Scan for the cell matching the given text and deliver its [X, Y] coordinate at center. 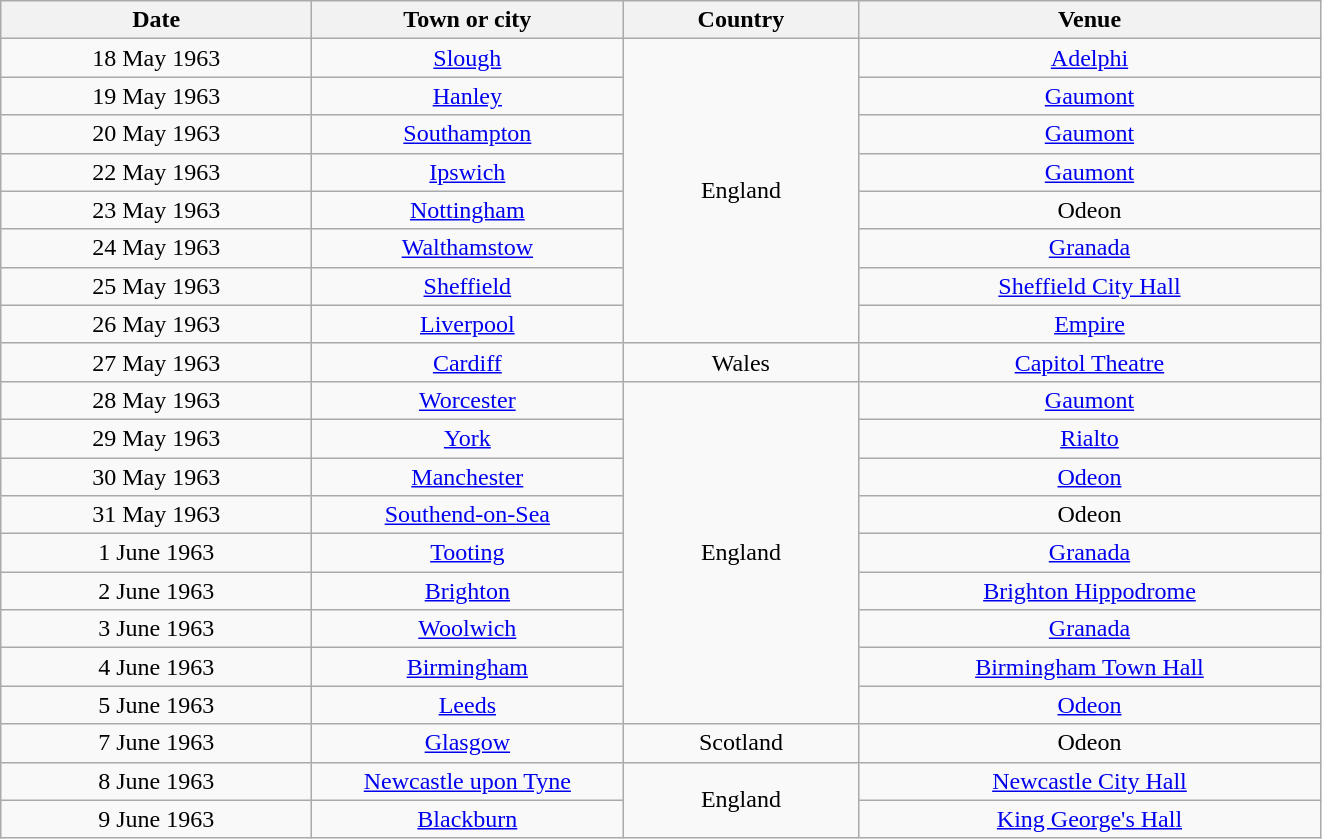
Newcastle upon Tyne [468, 781]
Nottingham [468, 210]
Birmingham Town Hall [1090, 667]
Wales [741, 362]
8 June 1963 [156, 781]
Country [741, 20]
Glasgow [468, 743]
Adelphi [1090, 58]
25 May 1963 [156, 286]
9 June 1963 [156, 819]
3 June 1963 [156, 629]
Brighton Hippodrome [1090, 591]
Walthamstow [468, 248]
29 May 1963 [156, 438]
22 May 1963 [156, 172]
Capitol Theatre [1090, 362]
19 May 1963 [156, 96]
Rialto [1090, 438]
18 May 1963 [156, 58]
23 May 1963 [156, 210]
Sheffield [468, 286]
Tooting [468, 553]
7 June 1963 [156, 743]
Town or city [468, 20]
30 May 1963 [156, 477]
Sheffield City Hall [1090, 286]
1 June 1963 [156, 553]
Worcester [468, 400]
27 May 1963 [156, 362]
26 May 1963 [156, 324]
2 June 1963 [156, 591]
Brighton [468, 591]
York [468, 438]
Hanley [468, 96]
Birmingham [468, 667]
28 May 1963 [156, 400]
Newcastle City Hall [1090, 781]
24 May 1963 [156, 248]
Southampton [468, 134]
Manchester [468, 477]
Scotland [741, 743]
Cardiff [468, 362]
Blackburn [468, 819]
4 June 1963 [156, 667]
Woolwich [468, 629]
5 June 1963 [156, 705]
20 May 1963 [156, 134]
Leeds [468, 705]
Slough [468, 58]
Southend-on-Sea [468, 515]
Empire [1090, 324]
Liverpool [468, 324]
Date [156, 20]
31 May 1963 [156, 515]
Venue [1090, 20]
Ipswich [468, 172]
King George's Hall [1090, 819]
